Scan for the cell matching the given text and deliver its (X, Y) coordinate at center. 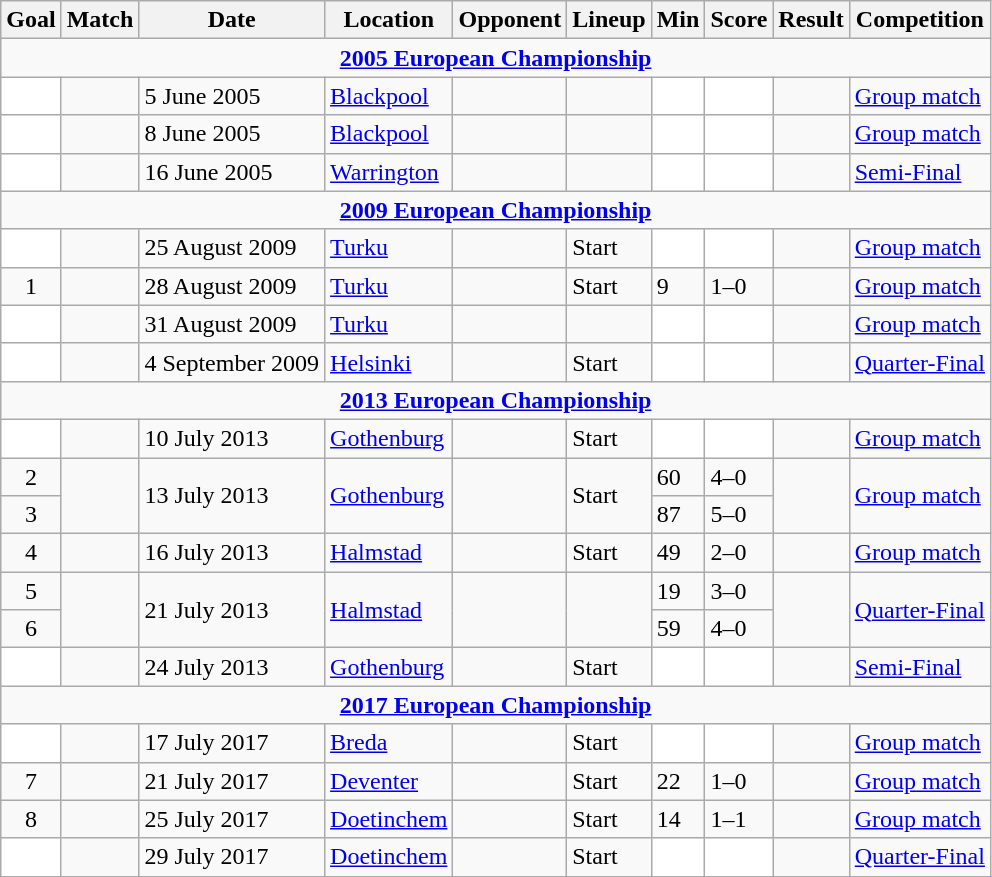
28 August 2009 (232, 286)
Warrington (389, 172)
59 (678, 629)
9 (678, 286)
Opponent (510, 20)
Location (389, 20)
2009 European Championship (496, 210)
1–1 (739, 819)
21 July 2013 (232, 610)
Breda (389, 743)
Match (100, 20)
1 (31, 286)
Result (811, 20)
3 (31, 515)
4 September 2009 (232, 362)
4 (31, 553)
49 (678, 553)
19 (678, 591)
Score (739, 20)
2013 European Championship (496, 400)
8 (31, 819)
10 July 2013 (232, 438)
87 (678, 515)
21 July 2017 (232, 781)
5 June 2005 (232, 96)
Date (232, 20)
16 July 2013 (232, 553)
8 June 2005 (232, 134)
3–0 (739, 591)
Deventer (389, 781)
25 August 2009 (232, 248)
5 (31, 591)
2–0 (739, 553)
16 June 2005 (232, 172)
Min (678, 20)
14 (678, 819)
2 (31, 477)
29 July 2017 (232, 857)
6 (31, 629)
7 (31, 781)
Helsinki (389, 362)
24 July 2013 (232, 667)
Goal (31, 20)
17 July 2017 (232, 743)
5–0 (739, 515)
2005 European Championship (496, 58)
22 (678, 781)
25 July 2017 (232, 819)
2017 European Championship (496, 705)
13 July 2013 (232, 496)
60 (678, 477)
31 August 2009 (232, 324)
Lineup (609, 20)
Competition (920, 20)
